Identify which cell holds the provided text, then report its (X, Y) central coordinate. 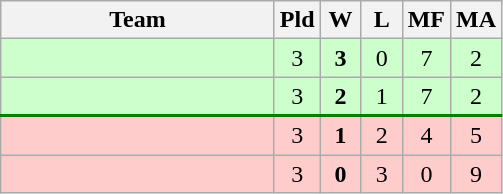
MA (476, 20)
W (340, 20)
Pld (297, 20)
L (382, 20)
MF (426, 20)
4 (426, 136)
Team (138, 20)
9 (476, 173)
5 (476, 136)
